Find where the given text appears and provide that cell's center as [x, y] coordinate. 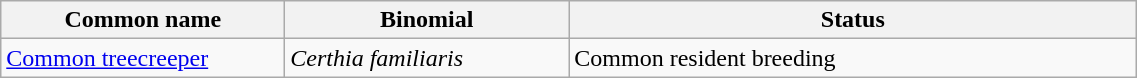
Common name [143, 20]
Common treecreeper [143, 58]
Common resident breeding [853, 58]
Certhia familiaris [427, 58]
Binomial [427, 20]
Status [853, 20]
